Detect which cell encompasses the target text, then output its [X, Y] center coordinate. 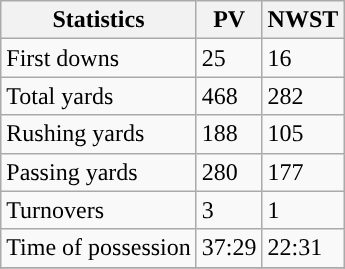
16 [303, 58]
Turnovers [99, 210]
Rushing yards [99, 134]
Time of possession [99, 248]
177 [303, 172]
3 [229, 210]
25 [229, 58]
105 [303, 134]
280 [229, 172]
Total yards [99, 96]
NWST [303, 20]
37:29 [229, 248]
188 [229, 134]
Statistics [99, 20]
282 [303, 96]
PV [229, 20]
Passing yards [99, 172]
22:31 [303, 248]
First downs [99, 58]
468 [229, 96]
1 [303, 210]
